Provide the [X, Y] coordinate of the cell's center where the given text is located.  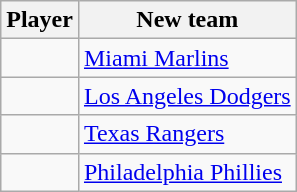
Los Angeles Dodgers [187, 96]
Texas Rangers [187, 134]
New team [187, 20]
Philadelphia Phillies [187, 172]
Player [40, 20]
Miami Marlins [187, 58]
